Search for the cell housing the specified text and yield its (x, y) center coordinate. 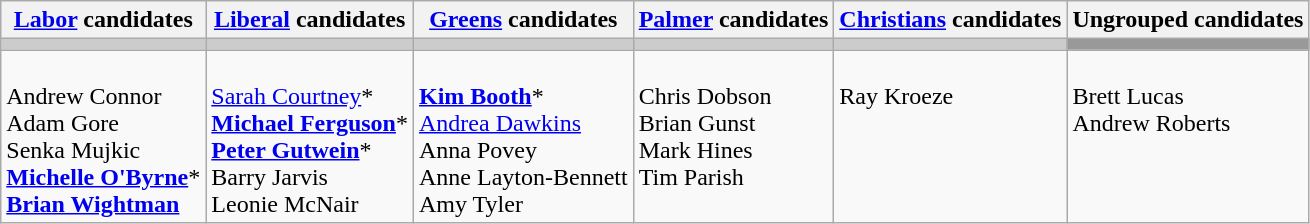
Chris Dobson Brian Gunst Mark Hines Tim Parish (734, 136)
Ray Kroeze (950, 136)
Liberal candidates (310, 20)
Christians candidates (950, 20)
Greens candidates (523, 20)
Kim Booth* Andrea Dawkins Anna Povey Anne Layton-Bennett Amy Tyler (523, 136)
Brett Lucas Andrew Roberts (1188, 136)
Andrew Connor Adam Gore Senka Mujkic Michelle O'Byrne* Brian Wightman (104, 136)
Labor candidates (104, 20)
Sarah Courtney* Michael Ferguson* Peter Gutwein* Barry Jarvis Leonie McNair (310, 136)
Palmer candidates (734, 20)
Ungrouped candidates (1188, 20)
